Determine the (X, Y) coordinate at the center of the cell enclosing the given text.  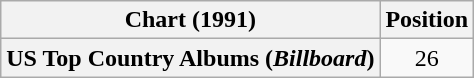
US Top Country Albums (Billboard) (190, 58)
26 (427, 58)
Chart (1991) (190, 20)
Position (427, 20)
